Scan for the cell matching the given text and deliver its [x, y] coordinate at center. 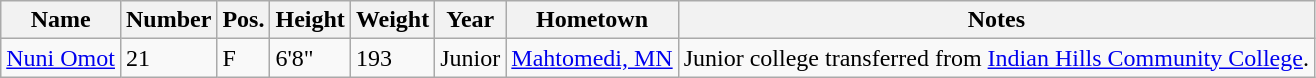
Hometown [592, 20]
F [244, 58]
Notes [996, 20]
Year [470, 20]
Weight [392, 20]
21 [168, 58]
193 [392, 58]
6'8" [310, 58]
Height [310, 20]
Nuni Omot [61, 58]
Junior college transferred from Indian Hills Community College. [996, 58]
Pos. [244, 20]
Junior [470, 58]
Mahtomedi, MN [592, 58]
Number [168, 20]
Name [61, 20]
